Extract the [x, y] coordinate from the center of the cell holding the provided text.  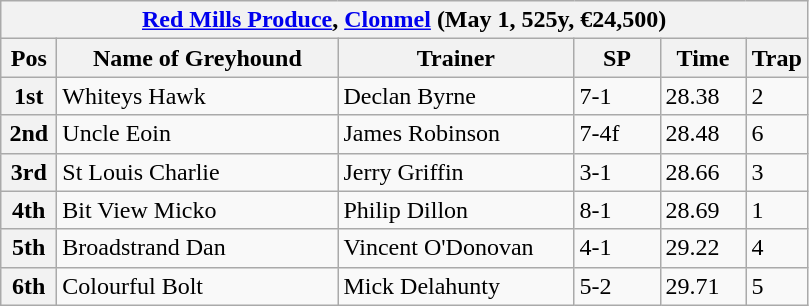
29.71 [703, 286]
Jerry Griffin [456, 172]
28.66 [703, 172]
Trap [776, 58]
Bit View Micko [198, 210]
28.69 [703, 210]
7-4f [617, 134]
Broadstrand Dan [198, 248]
5-2 [617, 286]
Pos [29, 58]
Mick Delahunty [456, 286]
Uncle Eoin [198, 134]
James Robinson [456, 134]
4 [776, 248]
Name of Greyhound [198, 58]
3-1 [617, 172]
1st [29, 96]
1 [776, 210]
Vincent O'Donovan [456, 248]
4-1 [617, 248]
5th [29, 248]
Declan Byrne [456, 96]
Trainer [456, 58]
Colourful Bolt [198, 286]
7-1 [617, 96]
4th [29, 210]
28.48 [703, 134]
2 [776, 96]
Philip Dillon [456, 210]
Time [703, 58]
SP [617, 58]
St Louis Charlie [198, 172]
28.38 [703, 96]
6th [29, 286]
8-1 [617, 210]
3 [776, 172]
Red Mills Produce, Clonmel (May 1, 525y, €24,500) [404, 20]
3rd [29, 172]
Whiteys Hawk [198, 96]
29.22 [703, 248]
6 [776, 134]
5 [776, 286]
2nd [29, 134]
